Scan for the cell matching the given text and deliver its [X, Y] coordinate at center. 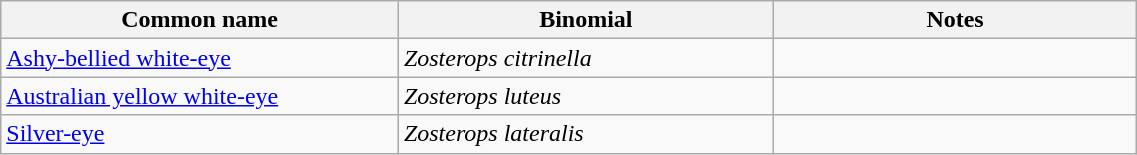
Australian yellow white-eye [200, 96]
Zosterops luteus [586, 96]
Ashy-bellied white-eye [200, 58]
Zosterops lateralis [586, 134]
Common name [200, 20]
Zosterops citrinella [586, 58]
Binomial [586, 20]
Notes [955, 20]
Silver-eye [200, 134]
